Scan for the cell matching the given text and deliver its (x, y) coordinate at center. 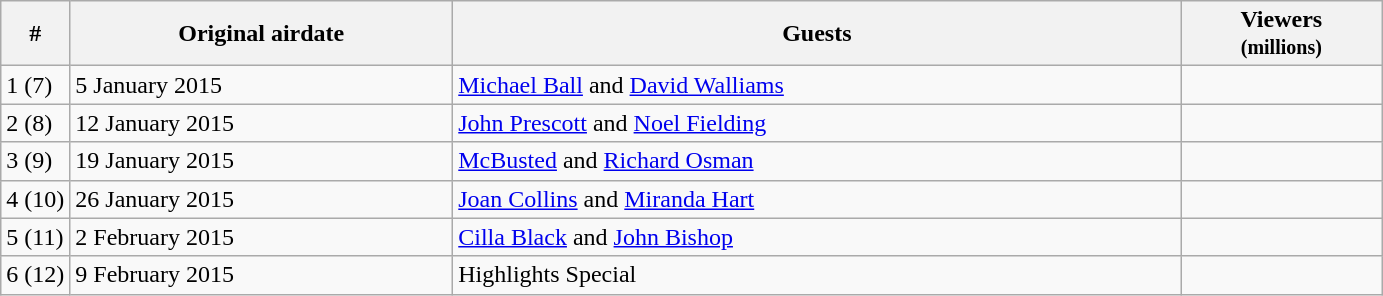
3 (9) (36, 161)
John Prescott and Noel Fielding (817, 123)
Highlights Special (817, 275)
Michael Ball and David Walliams (817, 85)
Original airdate (262, 34)
Guests (817, 34)
6 (12) (36, 275)
1 (7) (36, 85)
Viewers(millions) (1282, 34)
12 January 2015 (262, 123)
2 (8) (36, 123)
5 (11) (36, 237)
Cilla Black and John Bishop (817, 237)
9 February 2015 (262, 275)
# (36, 34)
26 January 2015 (262, 199)
Joan Collins and Miranda Hart (817, 199)
McBusted and Richard Osman (817, 161)
5 January 2015 (262, 85)
2 February 2015 (262, 237)
4 (10) (36, 199)
19 January 2015 (262, 161)
